Pinpoint the cell where the given text exists, returning its (X, Y) midpoint coordinate. 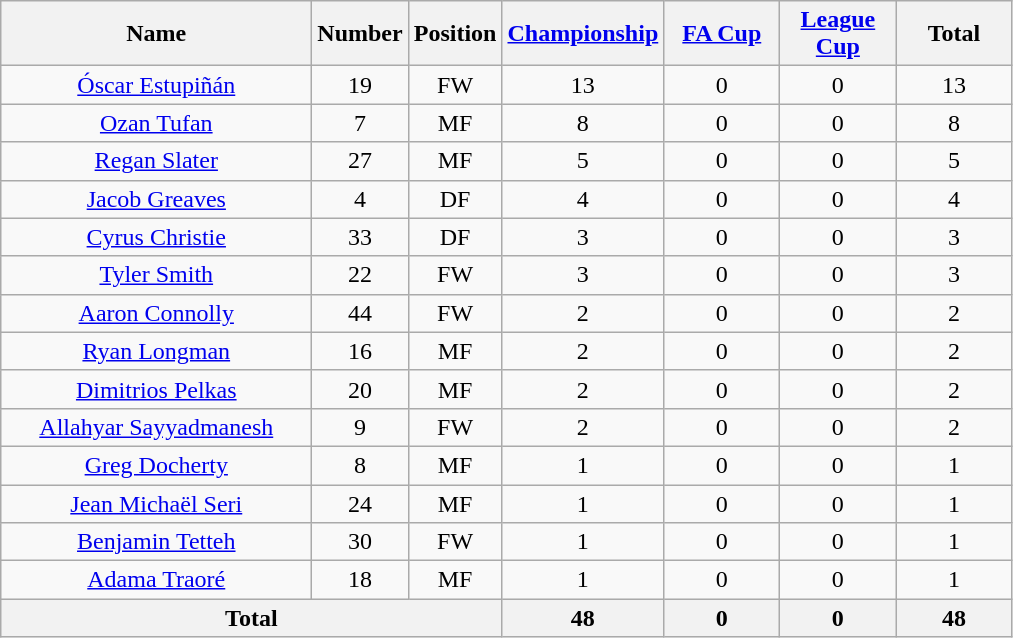
Aaron Connolly (156, 313)
9 (360, 427)
LeagueCup (838, 34)
Position (455, 34)
7 (360, 123)
Jacob Greaves (156, 199)
Allahyar Sayyadmanesh (156, 427)
Championship (583, 34)
FA Cup (722, 34)
Number (360, 34)
24 (360, 503)
Regan Slater (156, 161)
Tyler Smith (156, 275)
18 (360, 580)
Adama Traoré (156, 580)
Ryan Longman (156, 351)
Name (156, 34)
Benjamin Tetteh (156, 542)
33 (360, 237)
22 (360, 275)
Dimitrios Pelkas (156, 389)
27 (360, 161)
44 (360, 313)
16 (360, 351)
Greg Docherty (156, 465)
Jean Michaël Seri (156, 503)
30 (360, 542)
Cyrus Christie (156, 237)
20 (360, 389)
Óscar Estupiñán (156, 85)
19 (360, 85)
Ozan Tufan (156, 123)
